Detect which cell encompasses the target text, then output its [x, y] center coordinate. 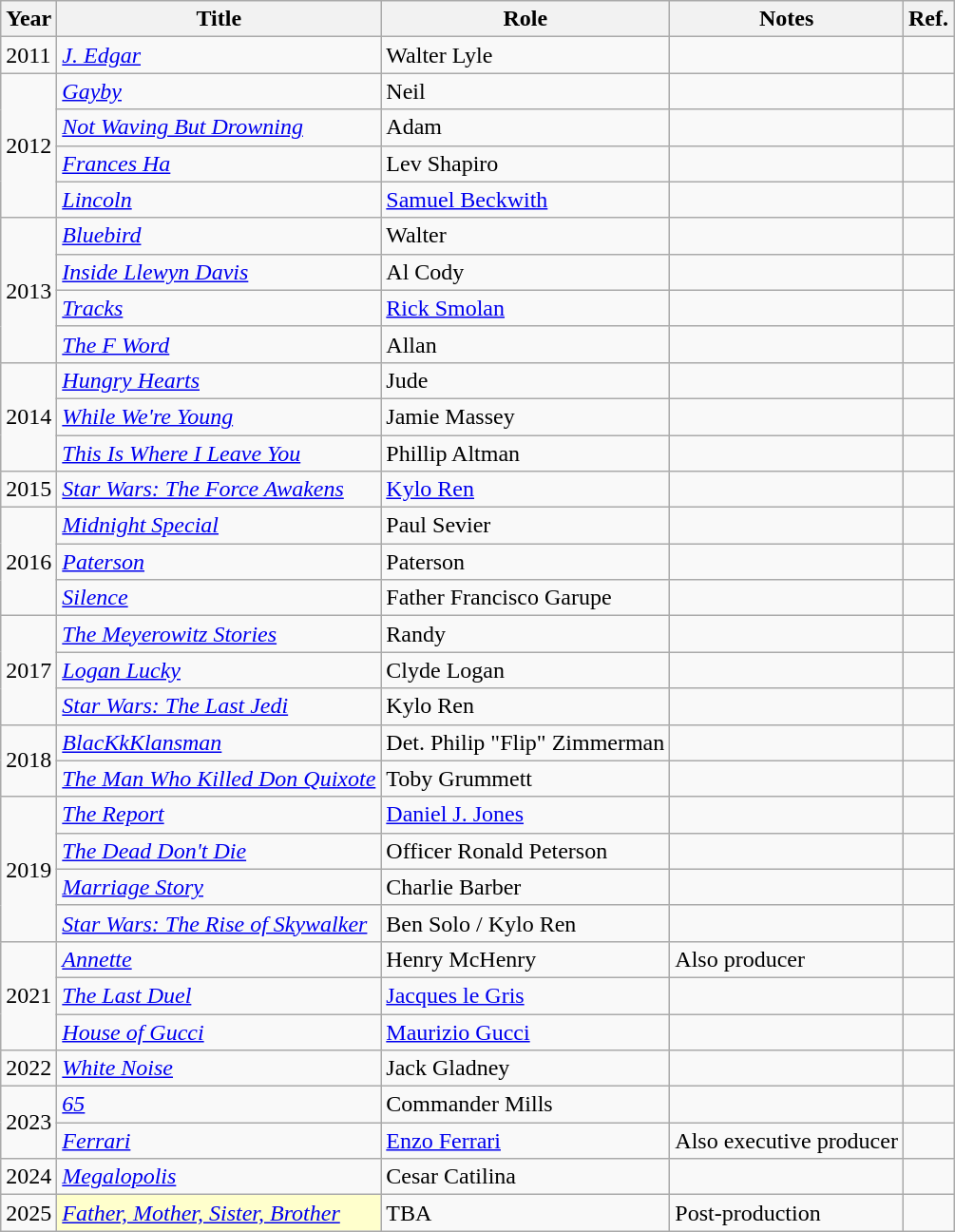
Commander Mills [525, 1105]
Al Cody [525, 272]
Paul Sevier [525, 526]
Ref. [927, 19]
Jamie Massey [525, 416]
Charlie Barber [525, 887]
Jacques le Gris [525, 995]
Jude [525, 380]
Star Wars: The Force Awakens [219, 490]
2019 [29, 869]
2025 [29, 1213]
Annette [219, 959]
2015 [29, 490]
Gayby [219, 91]
Clyde Logan [525, 670]
2016 [29, 562]
Enzo Ferrari [525, 1141]
Marriage Story [219, 887]
65 [219, 1105]
Post-production [787, 1213]
Star Wars: The Last Jedi [219, 706]
Maurizio Gucci [525, 1031]
BlacKkKlansman [219, 742]
Allan [525, 344]
House of Gucci [219, 1031]
Daniel J. Jones [525, 815]
TBA [525, 1213]
Father Francisco Garupe [525, 598]
The Dead Don't Die [219, 851]
2013 [29, 290]
Frances Ha [219, 164]
Title [219, 19]
Lev Shapiro [525, 164]
2017 [29, 670]
2023 [29, 1123]
Cesar Catilina [525, 1177]
Megalopolis [219, 1177]
Walter [525, 236]
Midnight Special [219, 526]
The F Word [219, 344]
Father, Mother, Sister, Brother [219, 1213]
Silence [219, 598]
Jack Gladney [525, 1068]
Ben Solo / Kylo Ren [525, 923]
Rick Smolan [525, 308]
Hungry Hearts [219, 380]
J. Edgar [219, 55]
The Report [219, 815]
Star Wars: The Rise of Skywalker [219, 923]
Toby Grummett [525, 779]
Det. Philip "Flip" Zimmerman [525, 742]
Role [525, 19]
2024 [29, 1177]
The Man Who Killed Don Quixote [219, 779]
While We're Young [219, 416]
Inside Llewyn Davis [219, 272]
Tracks [219, 308]
Walter Lyle [525, 55]
Logan Lucky [219, 670]
Also executive producer [787, 1141]
Officer Ronald Peterson [525, 851]
Notes [787, 19]
2014 [29, 416]
2022 [29, 1068]
2021 [29, 995]
The Meyerowitz Stories [219, 634]
Ferrari [219, 1141]
Not Waving But Drowning [219, 127]
2012 [29, 145]
Year [29, 19]
2018 [29, 760]
Phillip Altman [525, 453]
Bluebird [219, 236]
White Noise [219, 1068]
Also producer [787, 959]
2011 [29, 55]
This Is Where I Leave You [219, 453]
Adam [525, 127]
The Last Duel [219, 995]
Henry McHenry [525, 959]
Neil [525, 91]
Samuel Beckwith [525, 200]
Lincoln [219, 200]
Randy [525, 634]
